For the text-containing cell, return its midpoint in [x, y] coordinate format. 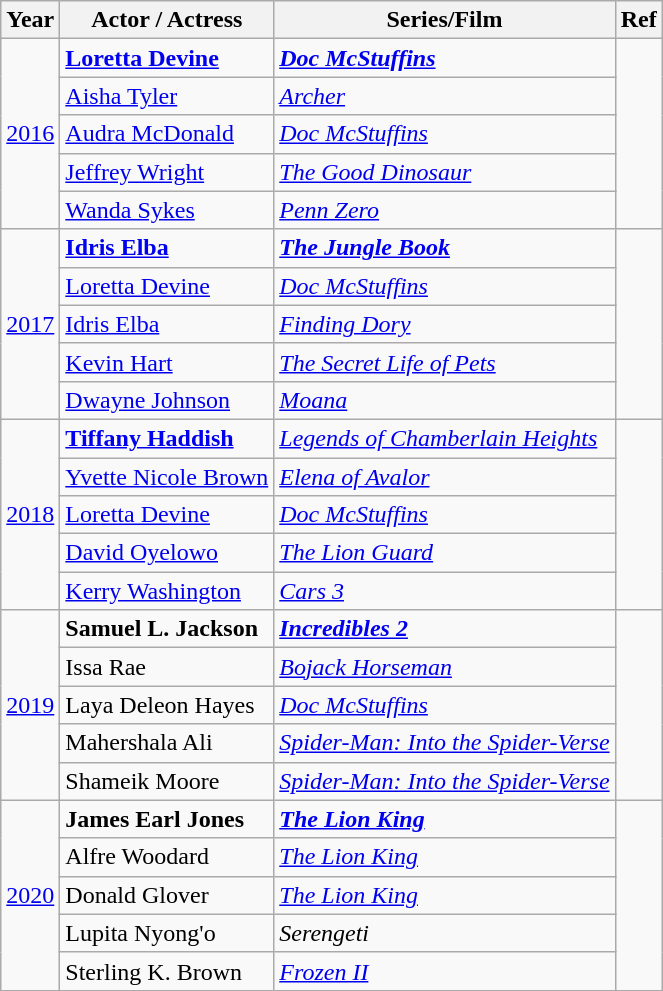
Penn Zero [444, 210]
Finding Dory [444, 324]
Shameik Moore [167, 781]
Kevin Hart [167, 362]
Legends of Chamberlain Heights [444, 438]
Alfre Woodard [167, 857]
Kerry Washington [167, 591]
Sterling K. Brown [167, 971]
Yvette Nicole Brown [167, 477]
2016 [30, 134]
Lupita Nyong'o [167, 933]
Series/Film [444, 20]
Jeffrey Wright [167, 172]
The Good Dinosaur [444, 172]
Audra McDonald [167, 134]
Serengeti [444, 933]
Moana [444, 400]
Year [30, 20]
Ref [638, 20]
2020 [30, 895]
2018 [30, 514]
The Jungle Book [444, 248]
2017 [30, 324]
Mahershala Ali [167, 743]
Issa Rae [167, 667]
The Lion Guard [444, 553]
Aisha Tyler [167, 96]
Tiffany Haddish [167, 438]
James Earl Jones [167, 819]
David Oyelowo [167, 553]
Frozen II [444, 971]
Incredibles 2 [444, 629]
Actor / Actress [167, 20]
2019 [30, 705]
The Secret Life of Pets [444, 362]
Laya Deleon Hayes [167, 705]
Archer [444, 96]
Samuel L. Jackson [167, 629]
Elena of Avalor [444, 477]
Wanda Sykes [167, 210]
Cars 3 [444, 591]
Dwayne Johnson [167, 400]
Donald Glover [167, 895]
Bojack Horseman [444, 667]
